Detect which cell encompasses the target text, then output its [x, y] center coordinate. 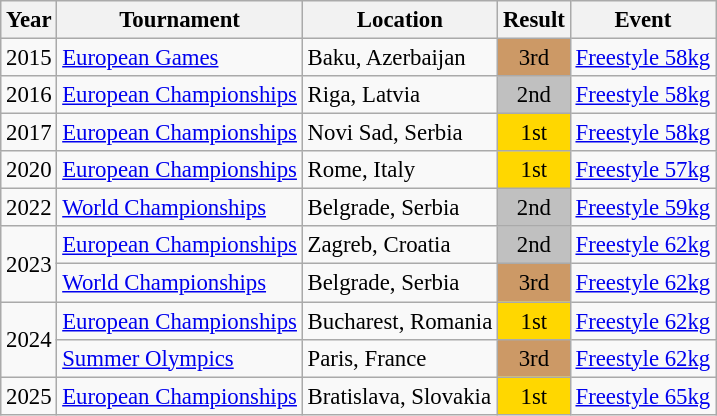
Rome, Italy [400, 170]
2022 [29, 208]
2017 [29, 133]
Novi Sad, Serbia [400, 133]
2024 [29, 340]
Event [642, 20]
2015 [29, 58]
Freestyle 57kg [642, 170]
2020 [29, 170]
Summer Olympics [180, 358]
2016 [29, 95]
Year [29, 20]
Zagreb, Croatia [400, 245]
Freestyle 59kg [642, 208]
2023 [29, 264]
Bratislava, Slovakia [400, 396]
Paris, France [400, 358]
Tournament [180, 20]
Freestyle 65kg [642, 396]
Bucharest, Romania [400, 321]
Riga, Latvia [400, 95]
Baku, Azerbaijan [400, 58]
Location [400, 20]
European Games [180, 58]
2025 [29, 396]
Result [534, 20]
